Scan for the cell matching the given text and deliver its (X, Y) coordinate at center. 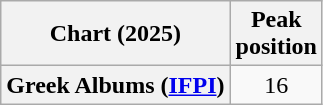
16 (276, 85)
Peak position (276, 34)
Chart (2025) (116, 34)
Greek Albums (IFPI) (116, 85)
